Return (x, y) of the center of cell containing provided text 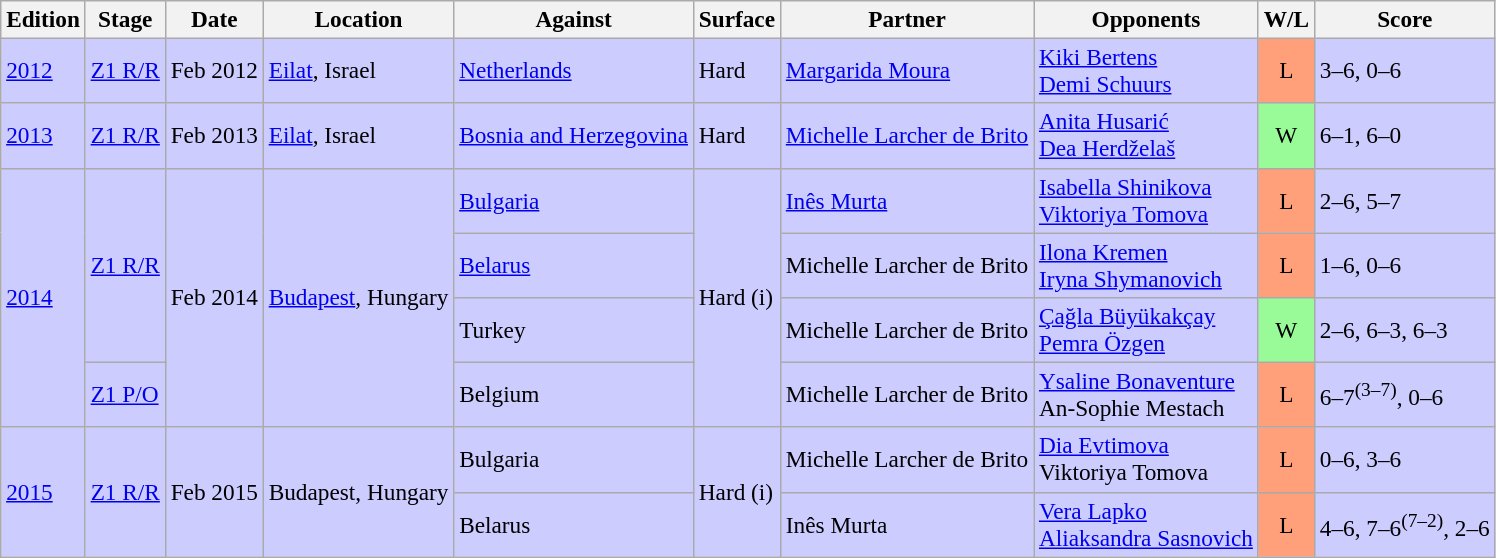
Feb 2015 (214, 492)
2–6, 6–3, 6–3 (1404, 330)
Bosnia and Herzegovina (574, 136)
2–6, 5–7 (1404, 200)
Opponents (1146, 19)
Feb 2013 (214, 136)
Dia Evtimova Viktoriya Tomova (1146, 460)
Margarida Moura (906, 70)
Kiki Bertens Demi Schuurs (1146, 70)
Date (214, 19)
3–6, 0–6 (1404, 70)
Çağla Büyükakçay Pemra Özgen (1146, 330)
Isabella Shinikova Viktoriya Tomova (1146, 200)
Stage (125, 19)
Ilona Kremen Iryna Shymanovich (1146, 264)
0–6, 3–6 (1404, 460)
Surface (736, 19)
Turkey (574, 330)
4–6, 7–6(7–2), 2–6 (1404, 524)
2014 (44, 298)
Belgium (574, 394)
6–7(3–7), 0–6 (1404, 394)
Z1 P/O (125, 394)
2015 (44, 492)
Netherlands (574, 70)
Vera Lapko Aliaksandra Sasnovich (1146, 524)
2012 (44, 70)
Score (1404, 19)
W/L (1286, 19)
Anita Husarić Dea Herdželaš (1146, 136)
Feb 2014 (214, 298)
1–6, 0–6 (1404, 264)
6–1, 6–0 (1404, 136)
Against (574, 19)
Partner (906, 19)
Edition (44, 19)
2013 (44, 136)
Feb 2012 (214, 70)
Ysaline Bonaventure An-Sophie Mestach (1146, 394)
Location (358, 19)
